Determine the [x, y] coordinate at the center of the cell enclosing the given text.  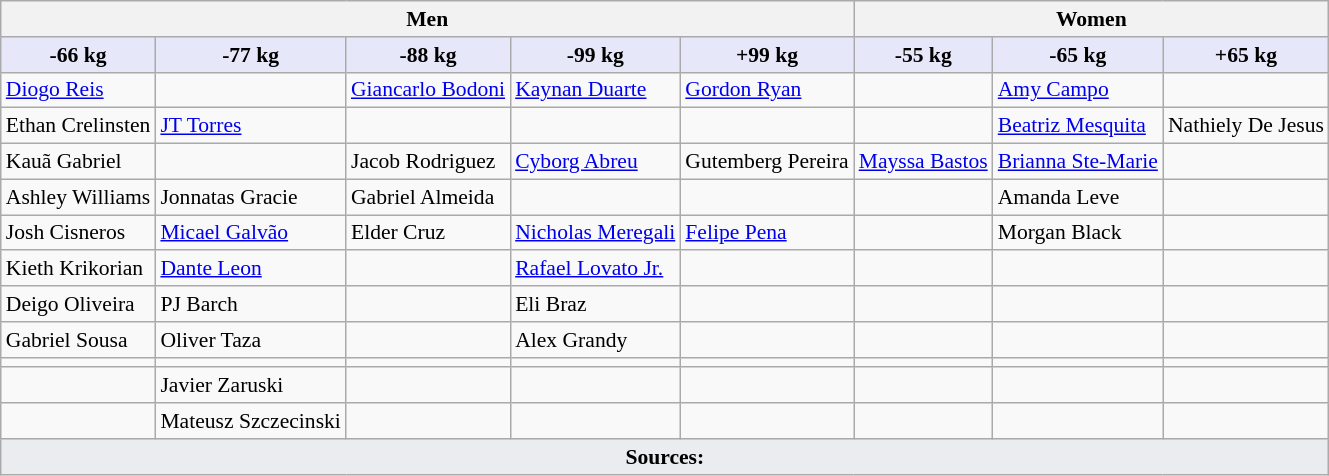
-99 kg [595, 55]
-88 kg [428, 55]
Ethan Crelinsten [78, 126]
Micael Galvão [250, 233]
Josh Cisneros [78, 233]
Brianna Ste-Marie [1078, 162]
Sources: [665, 457]
-65 kg [1078, 55]
Men [428, 19]
Nathiely De Jesus [1246, 126]
Gabriel Sousa [78, 340]
Nicholas Meregali [595, 233]
Morgan Black [1078, 233]
Giancarlo Bodoni [428, 90]
Mateusz Szczecinski [250, 421]
Jacob Rodriguez [428, 162]
JT Torres [250, 126]
+65 kg [1246, 55]
Amy Campo [1078, 90]
Eli Braz [595, 304]
+99 kg [766, 55]
Felipe Pena [766, 233]
Mayssa Bastos [924, 162]
-55 kg [924, 55]
Alex Grandy [595, 340]
Amanda Leve [1078, 197]
Kauã Gabriel [78, 162]
Cyborg Abreu [595, 162]
Ashley Williams [78, 197]
Javier Zaruski [250, 386]
-77 kg [250, 55]
Dante Leon [250, 269]
Gabriel Almeida [428, 197]
Kaynan Duarte [595, 90]
Women [1092, 19]
Oliver Taza [250, 340]
Gordon Ryan [766, 90]
Rafael Lovato Jr. [595, 269]
Diogo Reis [78, 90]
Kieth Krikorian [78, 269]
Beatriz Mesquita [1078, 126]
PJ Barch [250, 304]
-66 kg [78, 55]
Deigo Oliveira [78, 304]
Elder Cruz [428, 233]
Jonnatas Gracie [250, 197]
Gutemberg Pereira [766, 162]
